Detect which cell encompasses the target text, then output its (x, y) center coordinate. 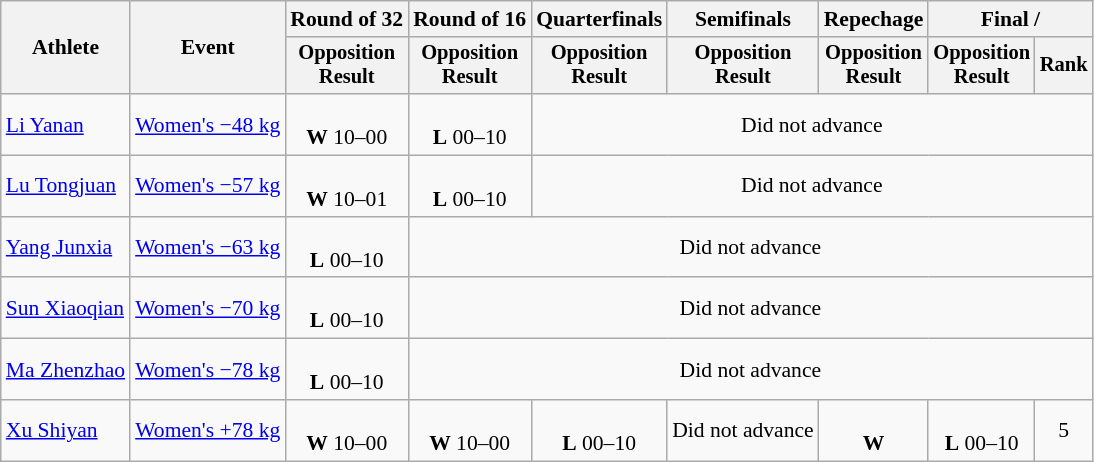
Lu Tongjuan (66, 186)
Ma Zhenzhao (66, 370)
Final / (1010, 19)
Xu Shiyan (66, 430)
Semifinals (743, 19)
Athlete (66, 48)
Repechage (874, 19)
W 10–01 (346, 186)
Women's −78 kg (208, 370)
5 (1064, 430)
Women's −70 kg (208, 308)
Women's +78 kg (208, 430)
Round of 16 (470, 19)
Women's −63 kg (208, 248)
W (874, 430)
Women's −48 kg (208, 124)
Quarterfinals (599, 19)
Women's −57 kg (208, 186)
Sun Xiaoqian (66, 308)
Rank (1064, 66)
Yang Junxia (66, 248)
Event (208, 48)
Round of 32 (346, 19)
Li Yanan (66, 124)
